Determine the (x, y) coordinate at the center of the cell enclosing the given text.  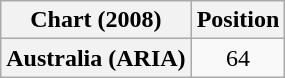
Australia (ARIA) (96, 58)
Chart (2008) (96, 20)
64 (238, 58)
Position (238, 20)
